Capture the cell that displays the provided text and extract its [x, y] central coordinate. 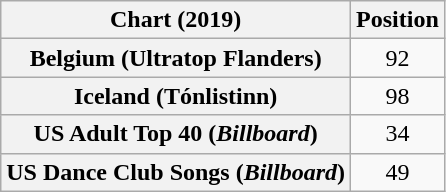
US Dance Club Songs (Billboard) [176, 172]
Position [398, 20]
92 [398, 58]
Chart (2019) [176, 20]
Iceland (Tónlistinn) [176, 96]
98 [398, 96]
US Adult Top 40 (Billboard) [176, 134]
Belgium (Ultratop Flanders) [176, 58]
34 [398, 134]
49 [398, 172]
